Extract the (X, Y) coordinate from the center of the cell holding the provided text.  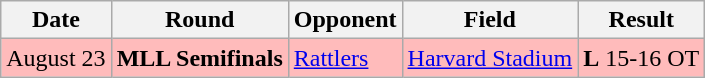
Rattlers (345, 58)
Opponent (345, 20)
Field (490, 20)
Date (56, 20)
Result (642, 20)
Harvard Stadium (490, 58)
MLL Semifinals (200, 58)
L 15-16 OT (642, 58)
August 23 (56, 58)
Round (200, 20)
